Return [x, y] of the center of cell containing provided text 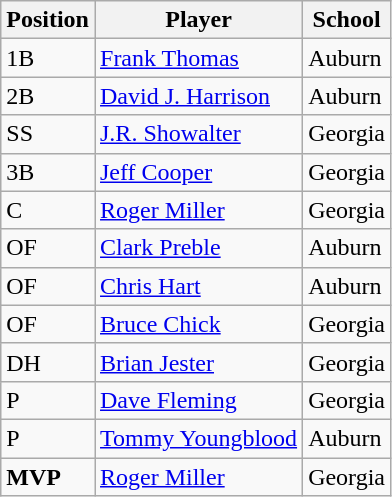
School [347, 20]
DH [48, 362]
Clark Preble [198, 248]
Dave Fleming [198, 400]
Position [48, 20]
J.R. Showalter [198, 134]
Chris Hart [198, 286]
Brian Jester [198, 362]
1B [48, 58]
David J. Harrison [198, 96]
MVP [48, 477]
Tommy Youngblood [198, 438]
Frank Thomas [198, 58]
2B [48, 96]
Jeff Cooper [198, 172]
C [48, 210]
Bruce Chick [198, 324]
SS [48, 134]
Player [198, 20]
3B [48, 172]
